From the cell containing the given text, extract its center point as (X, Y) coordinate. 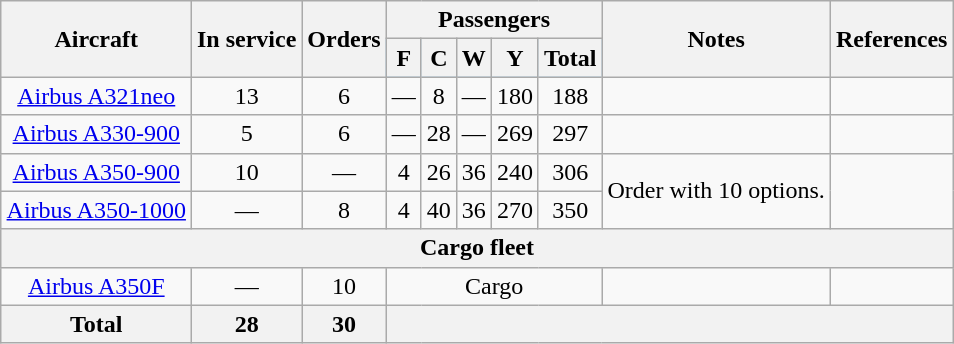
13 (246, 96)
C (438, 58)
240 (514, 172)
Notes (716, 39)
5 (246, 134)
269 (514, 134)
Aircraft (96, 39)
30 (344, 324)
188 (570, 96)
26 (438, 172)
F (404, 58)
350 (570, 210)
297 (570, 134)
References (892, 39)
40 (438, 210)
Airbus A330-900 (96, 134)
Airbus A321neo (96, 96)
270 (514, 210)
Airbus A350F (96, 286)
In service (246, 39)
Airbus A350-1000 (96, 210)
Order with 10 options. (716, 191)
Cargo (494, 286)
306 (570, 172)
Y (514, 58)
180 (514, 96)
Airbus A350-900 (96, 172)
W (474, 58)
Cargo fleet (477, 248)
Passengers (494, 20)
Orders (344, 39)
